Determine the [x, y] coordinate at the center of the cell enclosing the given text.  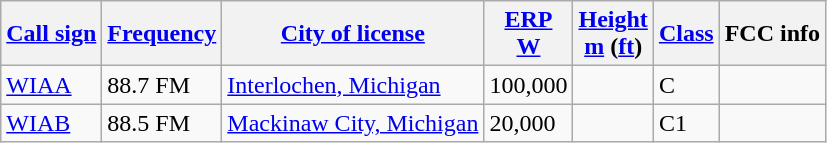
C1 [686, 123]
100,000 [528, 85]
City of license [353, 34]
FCC info [772, 34]
20,000 [528, 123]
Frequency [162, 34]
88.7 FM [162, 85]
88.5 FM [162, 123]
Heightm (ft) [613, 34]
Call sign [52, 34]
C [686, 85]
Mackinaw City, Michigan [353, 123]
Interlochen, Michigan [353, 85]
Class [686, 34]
ERPW [528, 34]
WIAA [52, 85]
WIAB [52, 123]
